Capture the cell that displays the provided text and extract its (x, y) central coordinate. 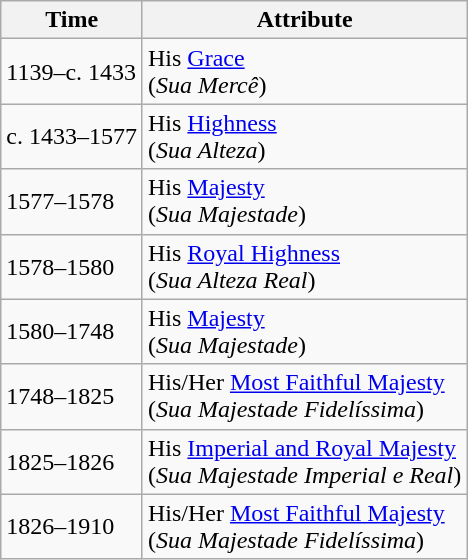
His Highness(Sua Alteza) (304, 136)
1577–1578 (72, 202)
1825–1826 (72, 462)
Attribute (304, 20)
1580–1748 (72, 332)
1748–1825 (72, 396)
1826–1910 (72, 526)
His Grace(Sua Mercê) (304, 72)
1139–c. 1433 (72, 72)
Time (72, 20)
His Royal Highness(Sua Alteza Real) (304, 266)
His Imperial and Royal Majesty(Sua Majestade Imperial e Real) (304, 462)
c. 1433–1577 (72, 136)
1578–1580 (72, 266)
